Find where the given text appears and provide that cell's center as (X, Y) coordinate. 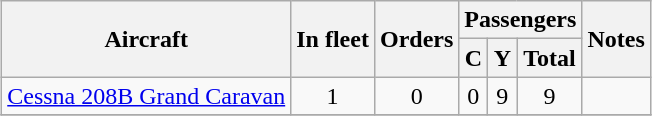
Total (550, 58)
Notes (616, 39)
Y (502, 58)
In fleet (333, 39)
Orders (416, 39)
Aircraft (146, 39)
1 (333, 96)
C (474, 58)
Cessna 208B Grand Caravan (146, 96)
Passengers (520, 20)
